Identify which cell holds the provided text, then report its [x, y] central coordinate. 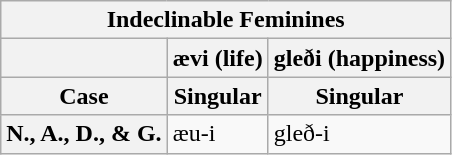
Case [84, 96]
gleð-i [359, 134]
Indeclinable Feminines [226, 20]
æu-i [218, 134]
gleði (happiness) [359, 58]
N., A., D., & G. [84, 134]
ævi (life) [218, 58]
